Capture the cell that displays the provided text and extract its (x, y) central coordinate. 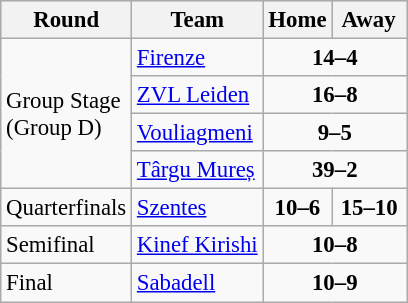
15–10 (370, 208)
Vouliagmeni (198, 133)
Team (198, 20)
10–9 (335, 283)
10–8 (335, 245)
Semifinal (66, 245)
Round (66, 20)
10–6 (298, 208)
Sabadell (198, 283)
Kinef Kirishi (198, 245)
ZVL Leiden (198, 95)
Home (298, 20)
Quarterfinals (66, 208)
Târgu Mureș (198, 170)
14–4 (335, 58)
16–8 (335, 95)
Away (370, 20)
Szentes (198, 208)
Group Stage(Group D) (66, 114)
Final (66, 283)
9–5 (335, 133)
Firenze (198, 58)
39–2 (335, 170)
